Return the (X, Y) coordinate for the center point of the cell that contains the specified text.  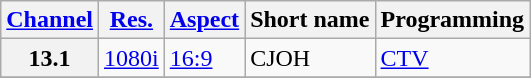
Short name (310, 20)
16:9 (204, 58)
13.1 (50, 58)
Res. (132, 20)
1080i (132, 58)
Aspect (204, 20)
CJOH (310, 58)
Programming (452, 20)
Channel (50, 20)
CTV (452, 58)
